Provide the [X, Y] coordinate of the cell's center where the given text is located.  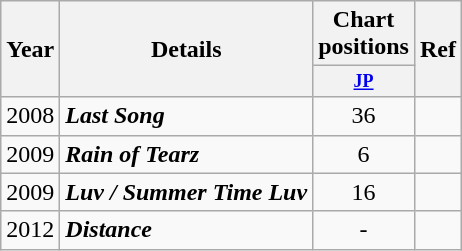
36 [364, 116]
2008 [30, 116]
JP [364, 82]
2012 [30, 230]
Chart positions [364, 34]
Year [30, 49]
Distance [186, 230]
Details [186, 49]
Rain of Tearz [186, 154]
16 [364, 192]
Last Song [186, 116]
Luv / Summer Time Luv [186, 192]
6 [364, 154]
- [364, 230]
Ref [438, 49]
